Extract the [x, y] coordinate from the center of the cell holding the provided text.  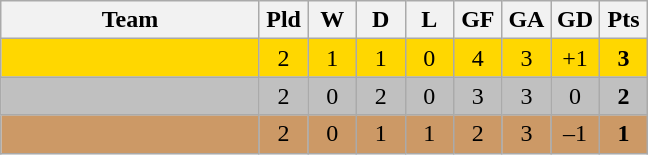
GF [478, 20]
W [332, 20]
L [430, 20]
4 [478, 58]
Pld [284, 20]
GA [526, 20]
Pts [624, 20]
GD [576, 20]
Team [130, 20]
+1 [576, 58]
–1 [576, 134]
D [380, 20]
